Return the (x, y) coordinate for the center point of the cell that contains the specified text.  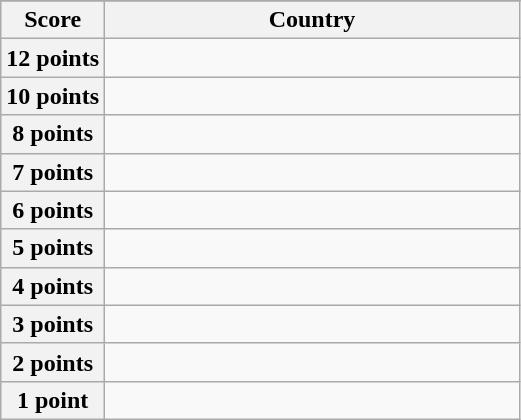
8 points (53, 134)
2 points (53, 362)
3 points (53, 324)
4 points (53, 286)
6 points (53, 210)
5 points (53, 248)
Score (53, 20)
7 points (53, 172)
10 points (53, 96)
12 points (53, 58)
Country (312, 20)
1 point (53, 400)
